Identify which cell holds the provided text, then report its [X, Y] central coordinate. 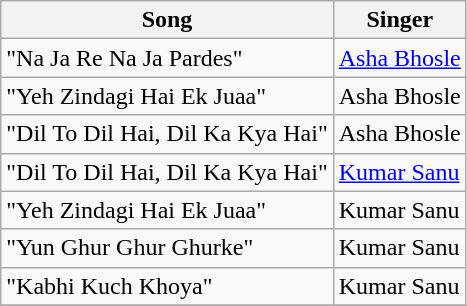
"Yun Ghur Ghur Ghurke" [167, 248]
"Kabhi Kuch Khoya" [167, 286]
Song [167, 20]
"Na Ja Re Na Ja Pardes" [167, 58]
Singer [400, 20]
